Detect which cell encompasses the target text, then output its (X, Y) center coordinate. 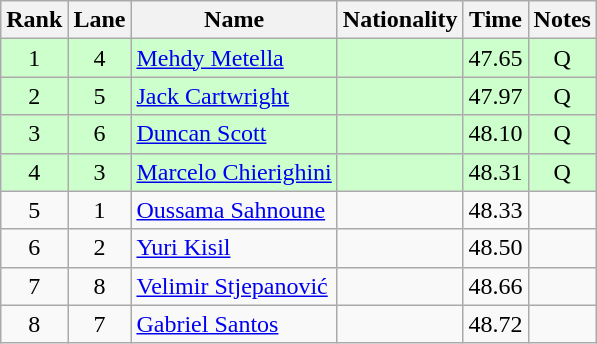
48.33 (496, 210)
48.66 (496, 286)
Yuri Kisil (234, 248)
Gabriel Santos (234, 324)
Marcelo Chierighini (234, 172)
Notes (562, 20)
Mehdy Metella (234, 58)
Oussama Sahnoune (234, 210)
48.10 (496, 134)
48.50 (496, 248)
Jack Cartwright (234, 96)
Name (234, 20)
Velimir Stjepanović (234, 286)
Time (496, 20)
Nationality (400, 20)
Lane (100, 20)
Duncan Scott (234, 134)
48.72 (496, 324)
47.65 (496, 58)
47.97 (496, 96)
48.31 (496, 172)
Rank (34, 20)
